Return the (x, y) coordinate for the center point of the cell that contains the specified text.  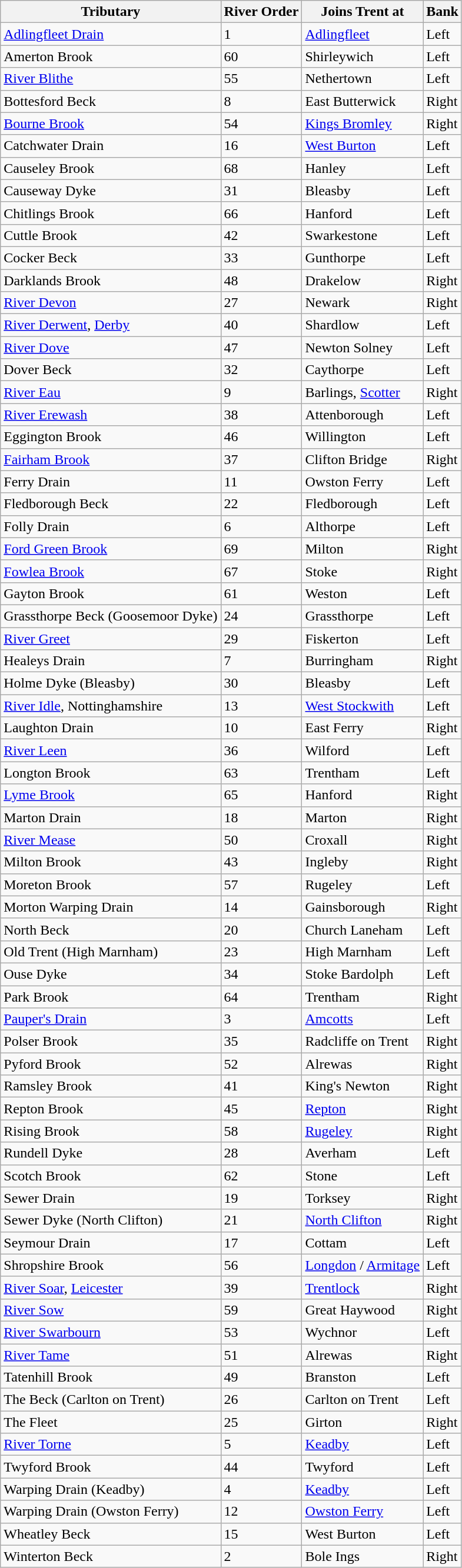
East Butterwick (363, 101)
Kings Bromley (363, 124)
30 (261, 683)
44 (261, 1467)
Barlings, Scotter (363, 392)
Shirleywich (363, 56)
62 (261, 1176)
River Blithe (111, 79)
Folly Drain (111, 526)
Cuttle Brook (111, 235)
Bottesford Beck (111, 101)
Milton Brook (111, 862)
58 (261, 1131)
Gunthorpe (363, 258)
23 (261, 952)
River Order (261, 12)
2 (261, 1556)
Laughton Drain (111, 728)
31 (261, 191)
King's Newton (363, 1086)
Cocker Beck (111, 258)
Causeway Dyke (111, 191)
54 (261, 124)
Moreton Brook (111, 885)
8 (261, 101)
Ouse Dyke (111, 974)
River Devon (111, 303)
15 (261, 1534)
64 (261, 997)
Repton Brook (111, 1109)
Amerton Brook (111, 56)
26 (261, 1400)
Newark (363, 303)
7 (261, 661)
Stoke (363, 571)
18 (261, 818)
Adlingfleet Drain (111, 34)
5 (261, 1444)
Rising Brook (111, 1131)
57 (261, 885)
14 (261, 907)
Fairham Brook (111, 459)
9 (261, 392)
28 (261, 1153)
Rundell Dyke (111, 1153)
River Eau (111, 392)
North Clifton (363, 1220)
66 (261, 213)
Stone (363, 1176)
25 (261, 1422)
River Swarbourn (111, 1332)
50 (261, 840)
Nethertown (363, 79)
35 (261, 1042)
Cottam (363, 1243)
17 (261, 1243)
Shardlow (363, 325)
Bank (443, 12)
29 (261, 638)
Joins Trent at (363, 12)
Hanley (363, 168)
Fiskerton (363, 638)
Morton Warping Drain (111, 907)
43 (261, 862)
Bourne Brook (111, 124)
Causeley Brook (111, 168)
Fledborough (363, 504)
3 (261, 1019)
Tatenhill Brook (111, 1377)
16 (261, 146)
Trentlock (363, 1287)
6 (261, 526)
Polser Brook (111, 1042)
West Stockwith (363, 706)
Church Laneham (363, 929)
59 (261, 1310)
65 (261, 795)
Bole Ings (363, 1556)
20 (261, 929)
River Dove (111, 348)
Darklands Brook (111, 281)
Seymour Drain (111, 1243)
21 (261, 1220)
Park Brook (111, 997)
42 (261, 235)
Swarkestone (363, 235)
45 (261, 1109)
Great Haywood (363, 1310)
56 (261, 1265)
Repton (363, 1109)
Gayton Brook (111, 593)
63 (261, 773)
39 (261, 1287)
53 (261, 1332)
River Soar, Leicester (111, 1287)
The Fleet (111, 1422)
27 (261, 303)
Grassthorpe (363, 616)
Gainsborough (363, 907)
River Tame (111, 1355)
Chitlings Brook (111, 213)
32 (261, 370)
68 (261, 168)
Pauper's Drain (111, 1019)
East Ferry (363, 728)
Dover Beck (111, 370)
River Greet (111, 638)
40 (261, 325)
Wheatley Beck (111, 1534)
55 (261, 79)
Scotch Brook (111, 1176)
Wilford (363, 750)
Amcotts (363, 1019)
33 (261, 258)
60 (261, 56)
61 (261, 593)
Croxall (363, 840)
Newton Solney (363, 348)
Torksey (363, 1198)
River Idle, Nottinghamshire (111, 706)
11 (261, 482)
38 (261, 415)
Healeys Drain (111, 661)
52 (261, 1064)
Longton Brook (111, 773)
The Beck (Carlton on Trent) (111, 1400)
Twyford Brook (111, 1467)
Ramsley Brook (111, 1086)
47 (261, 348)
Longdon / Armitage (363, 1265)
River Sow (111, 1310)
Holme Dyke (Bleasby) (111, 683)
Burringham (363, 661)
Attenborough (363, 415)
Fledborough Beck (111, 504)
Catchwater Drain (111, 146)
Warping Drain (Owston Ferry) (111, 1512)
22 (261, 504)
10 (261, 728)
Clifton Bridge (363, 459)
Shropshire Brook (111, 1265)
Branston (363, 1377)
36 (261, 750)
Stoke Bardolph (363, 974)
1 (261, 34)
Averham (363, 1153)
Winterton Beck (111, 1556)
Sewer Dyke (North Clifton) (111, 1220)
51 (261, 1355)
Sewer Drain (111, 1198)
River Torne (111, 1444)
24 (261, 616)
Twyford (363, 1467)
Warping Drain (Keadby) (111, 1489)
48 (261, 281)
67 (261, 571)
High Marnham (363, 952)
Milton (363, 549)
Grassthorpe Beck (Goosemoor Dyke) (111, 616)
37 (261, 459)
41 (261, 1086)
Pyford Brook (111, 1064)
Old Trent (High Marnham) (111, 952)
Lyme Brook (111, 795)
Radcliffe on Trent (363, 1042)
46 (261, 437)
Carlton on Trent (363, 1400)
River Erewash (111, 415)
Fowlea Brook (111, 571)
69 (261, 549)
River Mease (111, 840)
Willington (363, 437)
Ford Green Brook (111, 549)
Tributary (111, 12)
Girton (363, 1422)
Drakelow (363, 281)
34 (261, 974)
Ferry Drain (111, 482)
49 (261, 1377)
Caythorpe (363, 370)
River Derwent, Derby (111, 325)
Eggington Brook (111, 437)
Ingleby (363, 862)
13 (261, 706)
Adlingfleet (363, 34)
Althorpe (363, 526)
Marton (363, 818)
Weston (363, 593)
19 (261, 1198)
12 (261, 1512)
River Leen (111, 750)
Marton Drain (111, 818)
Wychnor (363, 1332)
North Beck (111, 929)
4 (261, 1489)
